Provide the [x, y] coordinate of the cell's center where the given text is located.  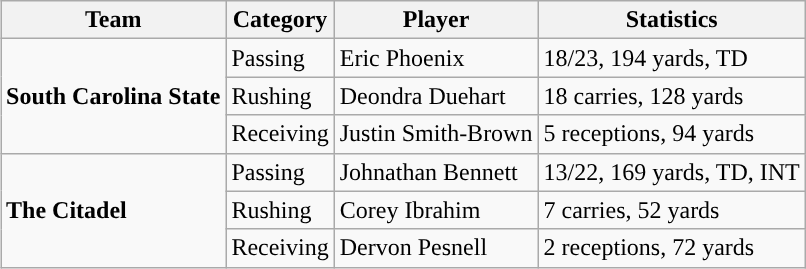
Category [280, 20]
5 receptions, 94 yards [672, 134]
Player [436, 20]
The Citadel [114, 210]
Eric Phoenix [436, 58]
Johnathan Bennett [436, 172]
2 receptions, 72 yards [672, 248]
13/22, 169 yards, TD, INT [672, 172]
Justin Smith-Brown [436, 134]
South Carolina State [114, 96]
Statistics [672, 20]
Deondra Duehart [436, 96]
7 carries, 52 yards [672, 210]
18 carries, 128 yards [672, 96]
18/23, 194 yards, TD [672, 58]
Corey Ibrahim [436, 210]
Team [114, 20]
Dervon Pesnell [436, 248]
